From the cell containing the given text, extract its center point as [x, y] coordinate. 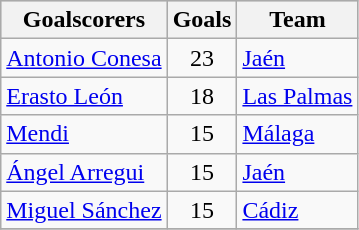
Miguel Sánchez [84, 210]
Mendi [84, 134]
Málaga [298, 134]
Goalscorers [84, 20]
Antonio Conesa [84, 58]
23 [202, 58]
Team [298, 20]
Las Palmas [298, 96]
Erasto León [84, 96]
Goals [202, 20]
Ángel Arregui [84, 172]
Cádiz [298, 210]
18 [202, 96]
